Output the (X, Y) coordinate of the center of the cell containing the given text.  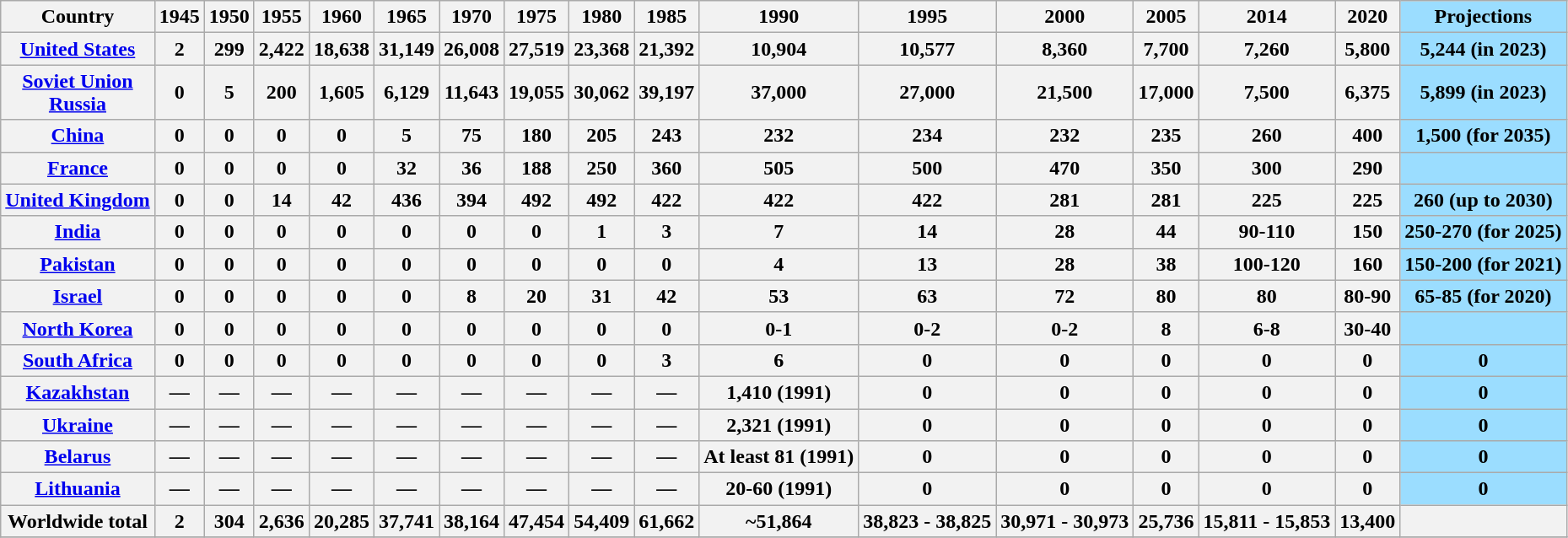
25,736 (1166, 521)
France (78, 168)
1955 (282, 17)
31,149 (407, 49)
23,368 (602, 49)
Lithuania (78, 489)
63 (928, 296)
5,800 (1368, 49)
27,519 (536, 49)
2014 (1267, 17)
At least 81 (1991) (779, 457)
505 (779, 168)
7,700 (1166, 49)
Kazakhstan (78, 392)
6 (779, 360)
1985 (666, 17)
1960 (341, 17)
31 (602, 296)
350 (1166, 168)
260 (up to 2030) (1483, 200)
290 (1368, 168)
39,197 (666, 93)
394 (471, 200)
0-1 (779, 328)
North Korea (78, 328)
10,577 (928, 49)
20 (536, 296)
Worldwide total (78, 521)
1,500 (for 2035) (1483, 136)
243 (666, 136)
235 (1166, 136)
188 (536, 168)
37,741 (407, 521)
19,055 (536, 93)
400 (1368, 136)
304 (229, 521)
15,811 - 15,853 (1267, 521)
1965 (407, 17)
United Kingdom (78, 200)
6,375 (1368, 93)
44 (1166, 232)
2005 (1166, 17)
250-270 (for 2025) (1483, 232)
1975 (536, 17)
1970 (471, 17)
1980 (602, 17)
18,638 (341, 49)
180 (536, 136)
7 (779, 232)
90-110 (1267, 232)
65-85 (for 2020) (1483, 296)
100-120 (1267, 264)
13,400 (1368, 521)
1,410 (1991) (779, 392)
32 (407, 168)
1995 (928, 17)
17,000 (1166, 93)
United States (78, 49)
20,285 (341, 521)
234 (928, 136)
360 (666, 168)
436 (407, 200)
38,823 - 38,825 (928, 521)
Israel (78, 296)
4 (779, 264)
300 (1267, 168)
7,260 (1267, 49)
54,409 (602, 521)
Soviet Union Russia (78, 93)
160 (1368, 264)
1950 (229, 17)
72 (1064, 296)
5,899 (in 2023) (1483, 93)
470 (1064, 168)
India (78, 232)
36 (471, 168)
1 (602, 232)
27,000 (928, 93)
150 (1368, 232)
6-8 (1267, 328)
7,500 (1267, 93)
5,244 (in 2023) (1483, 49)
11,643 (471, 93)
26,008 (471, 49)
2020 (1368, 17)
~51,864 (779, 521)
37,000 (779, 93)
6,129 (407, 93)
260 (1267, 136)
1945 (179, 17)
1,605 (341, 93)
205 (602, 136)
Pakistan (78, 264)
Country (78, 17)
10,904 (779, 49)
2000 (1064, 17)
South Africa (78, 360)
21,500 (1064, 93)
38 (1166, 264)
2,422 (282, 49)
53 (779, 296)
China (78, 136)
21,392 (666, 49)
Ukraine (78, 424)
2,321 (1991) (779, 424)
1990 (779, 17)
38,164 (471, 521)
30,971 - 30,973 (1064, 521)
20-60 (1991) (779, 489)
13 (928, 264)
150-200 (for 2021) (1483, 264)
500 (928, 168)
Projections (1483, 17)
250 (602, 168)
75 (471, 136)
30,062 (602, 93)
80-90 (1368, 296)
61,662 (666, 521)
8,360 (1064, 49)
30-40 (1368, 328)
299 (229, 49)
47,454 (536, 521)
Belarus (78, 457)
2,636 (282, 521)
200 (282, 93)
